Locate the cell with the specified text and output its (x, y) center coordinate. 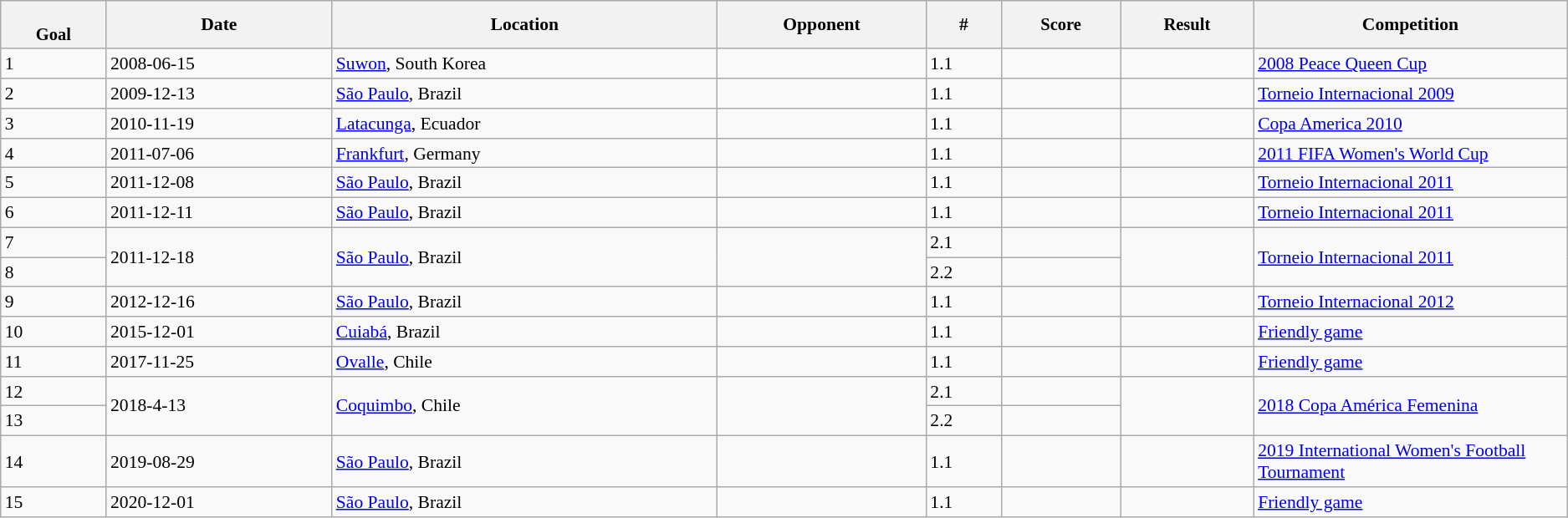
13 (54, 421)
2018 Copa América Femenina (1410, 406)
11 (54, 362)
Torneio Internacional 2012 (1410, 302)
Competition (1410, 25)
2011-07-06 (219, 154)
7 (54, 243)
2011-12-11 (219, 213)
Date (219, 25)
Cuiabá, Brazil (525, 332)
2019 International Women's Football Tournament (1410, 461)
9 (54, 302)
6 (54, 213)
1 (54, 64)
Torneio Internacional 2009 (1410, 94)
2008 Peace Queen Cup (1410, 64)
Ovalle, Chile (525, 362)
Location (525, 25)
2017-11-25 (219, 362)
Coquimbo, Chile (525, 406)
2020-12-01 (219, 502)
2009-12-13 (219, 94)
14 (54, 461)
Copa America 2010 (1410, 124)
2018-4-13 (219, 406)
10 (54, 332)
8 (54, 272)
3 (54, 124)
2008-06-15 (219, 64)
Result (1187, 25)
# (963, 25)
Frankfurt, Germany (525, 154)
2 (54, 94)
2019-08-29 (219, 461)
4 (54, 154)
15 (54, 502)
2011 FIFA Women's World Cup (1410, 154)
Latacunga, Ecuador (525, 124)
2011-12-18 (219, 257)
Score (1061, 25)
2011-12-08 (219, 183)
2010-11-19 (219, 124)
5 (54, 183)
Goal (54, 25)
12 (54, 392)
Suwon, South Korea (525, 64)
2015-12-01 (219, 332)
2012-12-16 (219, 302)
Opponent (821, 25)
